Extract the (x, y) coordinate from the center of the cell holding the provided text.  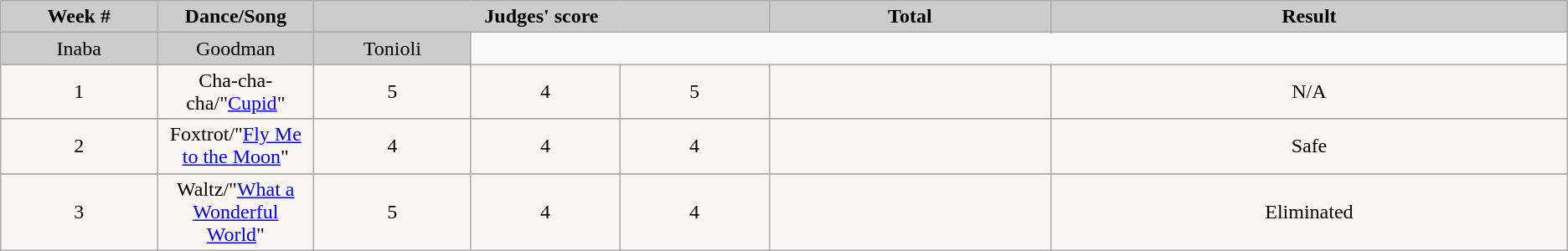
Week # (79, 17)
Waltz/"What a Wonderful World" (236, 212)
1 (79, 92)
2 (79, 146)
Cha-cha-cha/"Cupid" (236, 92)
Total (910, 17)
Inaba (79, 49)
Goodman (236, 49)
Result (1310, 17)
Safe (1310, 146)
Eliminated (1310, 212)
N/A (1310, 92)
Tonioli (392, 49)
3 (79, 212)
Judges' score (541, 17)
Foxtrot/"Fly Me to the Moon" (236, 146)
Dance/Song (236, 17)
